Determine the (X, Y) coordinate at the center of the cell enclosing the given text.  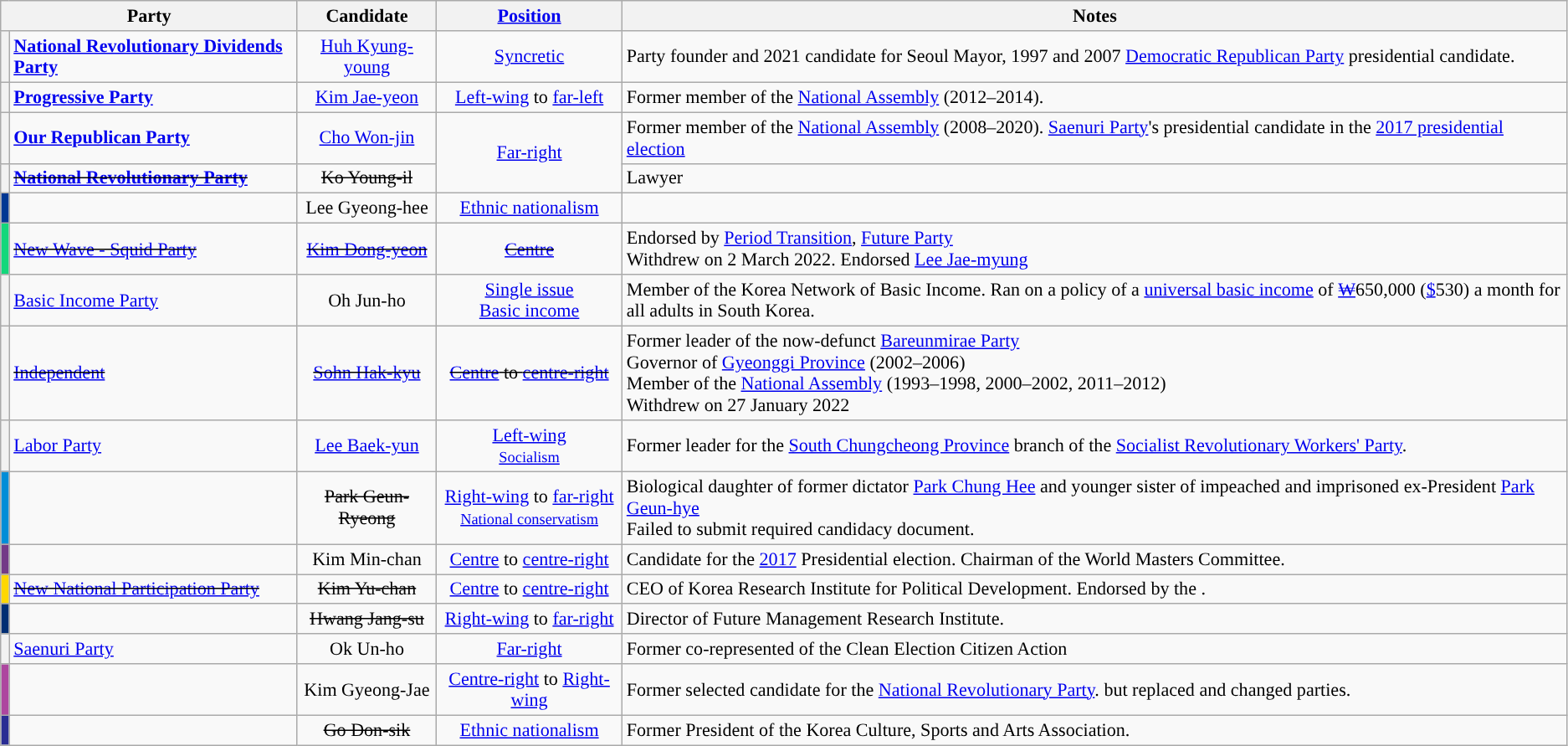
Ok Un-ho (366, 649)
CEO of Korea Research Institute for Political Development. Endorsed by the . (1095, 589)
New Wave - Squid Party (153, 248)
Cho Won-jin (366, 137)
Oh Jun-ho (366, 300)
Kim Jae-yeon (366, 97)
Member of the Korea Network of Basic Income. Ran on a policy of a universal basic income of ₩650,000 ($530) a month for all adults in South Korea. (1095, 300)
Kim Gyeong-Jae (366, 690)
Lee Gyeong-hee (366, 208)
National Revolutionary Party (153, 178)
Kim Dong-yeon (366, 248)
Centre-right to Right-wing (530, 690)
Basic Income Party (153, 300)
Right-wing to far-rightNational conservatism (530, 507)
Party (149, 15)
Kim Min-chan (366, 558)
Sohn Hak-kyu (366, 373)
Position (530, 15)
Single issueBasic income (530, 300)
Labor Party (153, 445)
Hwang Jang-su (366, 619)
Candidate for the 2017 Presidential election. Chairman of the World Masters Committee. (1095, 558)
Left-wing Socialism (530, 445)
Lawyer (1095, 178)
Lee Baek-yun (366, 445)
Centre (530, 248)
Saenuri Party (153, 649)
Ko Young-il (366, 178)
Former member of the National Assembly (2008–2020). Saenuri Party's presidential candidate in the 2017 presidential election (1095, 137)
Former member of the National Assembly (2012–2014). (1095, 97)
National Revolutionary Dividends Party (153, 55)
Former President of the Korea Culture, Sports and Arts Association. (1095, 730)
Former leader for the South Chungcheong Province branch of the Socialist Revolutionary Workers' Party. (1095, 445)
Syncretic (530, 55)
Former selected candidate for the National Revolutionary Party. but replaced and changed parties. (1095, 690)
Former co-represented of the Clean Election Citizen Action (1095, 649)
Kim Yu-chan (366, 589)
Go Don-sik (366, 730)
Candidate (366, 15)
Endorsed by Period Transition, Future PartyWithdrew on 2 March 2022. Endorsed Lee Jae-myung (1095, 248)
Left-wing to far-left (530, 97)
New National Participation Party (153, 589)
Huh Kyung-young (366, 55)
Right-wing to far-right (530, 619)
Park Geun-Ryeong (366, 507)
Independent (153, 373)
Director of Future Management Research Institute. (1095, 619)
Our Republican Party (153, 137)
Party founder and 2021 candidate for Seoul Mayor, 1997 and 2007 Democratic Republican Party presidential candidate. (1095, 55)
Notes (1095, 15)
Progressive Party (153, 97)
